Output the (x, y) coordinate of the center of the cell containing the given text.  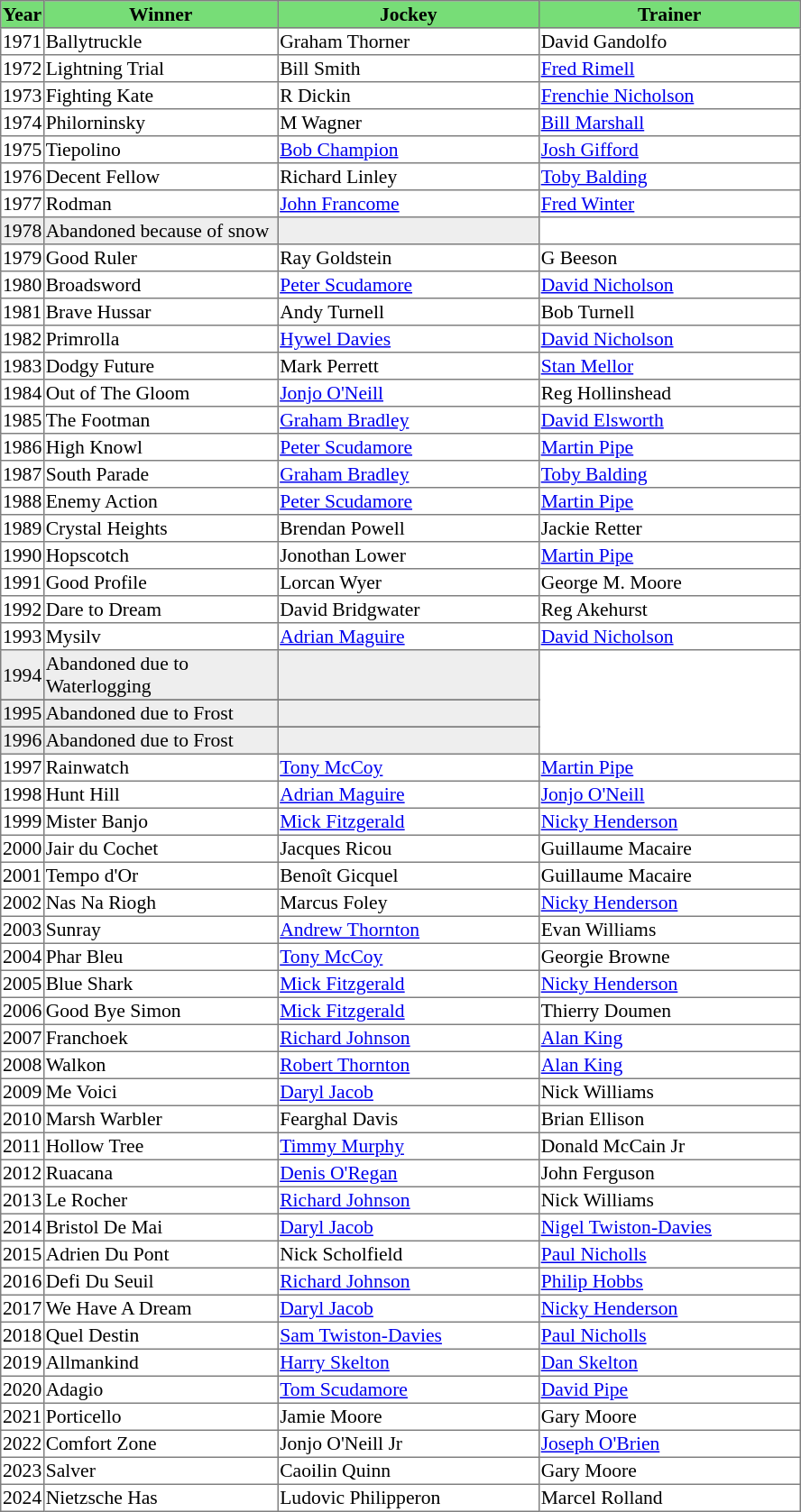
Good Bye Simon (161, 1011)
1976 (23, 177)
Graham Thorner (409, 41)
Brendan Powell (409, 528)
Decent Fellow (161, 177)
1986 (23, 447)
Tom Scudamore (409, 1389)
2013 (23, 1200)
1983 (23, 366)
2018 (23, 1335)
Allmankind (161, 1362)
Jonjo O'Neill Jr (409, 1443)
Bob Turnell (669, 312)
2011 (23, 1146)
Lorcan Wyer (409, 582)
Nick Scholfield (409, 1254)
1990 (23, 555)
2005 (23, 984)
1993 (23, 637)
Fearghal Davis (409, 1119)
Josh Gifford (669, 150)
1982 (23, 339)
1985 (23, 420)
1984 (23, 393)
2019 (23, 1362)
Jonothan Lower (409, 555)
Brian Ellison (669, 1119)
2012 (23, 1173)
Brave Hussar (161, 312)
2024 (23, 1498)
Out of The Gloom (161, 393)
Andy Turnell (409, 312)
David Elsworth (669, 420)
1994 (23, 675)
Marsh Warbler (161, 1119)
Ray Goldstein (409, 258)
Donald McCain Jr (669, 1146)
David Pipe (669, 1389)
Trainer (669, 14)
M Wagner (409, 123)
Dare to Dream (161, 609)
John Francome (409, 204)
2008 (23, 1065)
Good Ruler (161, 258)
Enemy Action (161, 501)
1980 (23, 285)
Stan Mellor (669, 366)
Nigel Twiston-Davies (669, 1227)
Tiepolino (161, 150)
Franchoek (161, 1038)
Blue Shark (161, 984)
2010 (23, 1119)
2002 (23, 903)
Fred Rimell (669, 69)
Jockey (409, 14)
1988 (23, 501)
Mister Banjo (161, 821)
2017 (23, 1308)
Phar Bleu (161, 957)
Philip Hobbs (669, 1281)
Andrew Thornton (409, 930)
Mark Perrett (409, 366)
Good Profile (161, 582)
2003 (23, 930)
Fred Winter (669, 204)
2004 (23, 957)
1989 (23, 528)
Comfort Zone (161, 1443)
Richard Linley (409, 177)
Quel Destin (161, 1335)
Jackie Retter (669, 528)
Rodman (161, 204)
Bristol De Mai (161, 1227)
1992 (23, 609)
Year (23, 14)
George M. Moore (669, 582)
Benoît Gicquel (409, 875)
Jamie Moore (409, 1416)
Thierry Doumen (669, 1011)
Robert Thornton (409, 1065)
Bob Champion (409, 150)
Joseph O'Brien (669, 1443)
Hunt Hill (161, 794)
2023 (23, 1471)
2001 (23, 875)
Nietzsche Has (161, 1498)
Ruacana (161, 1173)
Bill Marshall (669, 123)
2014 (23, 1227)
Reg Hollinshead (669, 393)
Denis O'Regan (409, 1173)
2021 (23, 1416)
2009 (23, 1092)
Mysilv (161, 637)
G Beeson (669, 258)
1999 (23, 821)
David Bridgwater (409, 609)
Lightning Trial (161, 69)
John Ferguson (669, 1173)
Dodgy Future (161, 366)
Georgie Browne (669, 957)
Abandoned due to Waterlogging (161, 675)
1975 (23, 150)
Hywel Davies (409, 339)
1974 (23, 123)
We Have A Dream (161, 1308)
Caoilin Quinn (409, 1471)
1998 (23, 794)
Philorninsky (161, 123)
Porticello (161, 1416)
R Dickin (409, 96)
2015 (23, 1254)
Tempo d'Or (161, 875)
Harry Skelton (409, 1362)
High Knowl (161, 447)
Me Voici (161, 1092)
1981 (23, 312)
1997 (23, 767)
Walkon (161, 1065)
South Parade (161, 474)
1978 (23, 231)
Salver (161, 1471)
Marcel Rolland (669, 1498)
1991 (23, 582)
Marcus Foley (409, 903)
1972 (23, 69)
Ballytruckle (161, 41)
Rainwatch (161, 767)
1995 (23, 713)
Bill Smith (409, 69)
Frenchie Nicholson (669, 96)
Adagio (161, 1389)
2016 (23, 1281)
Dan Skelton (669, 1362)
Primrolla (161, 339)
1977 (23, 204)
1979 (23, 258)
Sunray (161, 930)
2006 (23, 1011)
Jair du Cochet (161, 848)
2000 (23, 848)
David Gandolfo (669, 41)
Defi Du Seuil (161, 1281)
1996 (23, 740)
Reg Akehurst (669, 609)
Timmy Murphy (409, 1146)
Jacques Ricou (409, 848)
2020 (23, 1389)
Sam Twiston-Davies (409, 1335)
Le Rocher (161, 1200)
Adrien Du Pont (161, 1254)
Nas Na Riogh (161, 903)
2022 (23, 1443)
The Footman (161, 420)
Hopscotch (161, 555)
1987 (23, 474)
Broadsword (161, 285)
Winner (161, 14)
Fighting Kate (161, 96)
Ludovic Philipperon (409, 1498)
1973 (23, 96)
1971 (23, 41)
Crystal Heights (161, 528)
2007 (23, 1038)
Evan Williams (669, 930)
Hollow Tree (161, 1146)
Abandoned because of snow (161, 231)
